Return (x, y) of the center of cell containing provided text 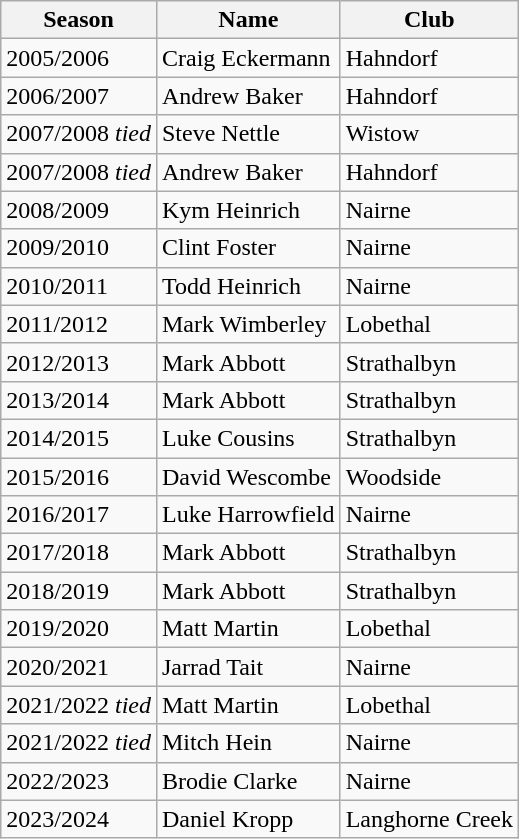
Season (79, 20)
Woodside (429, 477)
Clint Foster (248, 248)
2010/2011 (79, 286)
2022/2023 (79, 781)
Craig Eckermann (248, 58)
Mitch Hein (248, 743)
Club (429, 20)
Steve Nettle (248, 134)
Kym Heinrich (248, 210)
2018/2019 (79, 591)
2009/2010 (79, 248)
2013/2014 (79, 400)
Brodie Clarke (248, 781)
Luke Harrowfield (248, 515)
2017/2018 (79, 553)
2005/2006 (79, 58)
David Wescombe (248, 477)
Daniel Kropp (248, 819)
Luke Cousins (248, 438)
Mark Wimberley (248, 324)
Name (248, 20)
2012/2013 (79, 362)
2016/2017 (79, 515)
2015/2016 (79, 477)
2019/2020 (79, 629)
2006/2007 (79, 96)
2020/2021 (79, 667)
Wistow (429, 134)
Todd Heinrich (248, 286)
2011/2012 (79, 324)
Jarrad Tait (248, 667)
2008/2009 (79, 210)
2023/2024 (79, 819)
2014/2015 (79, 438)
Langhorne Creek (429, 819)
